For the text-containing cell, return its midpoint in (X, Y) coordinate format. 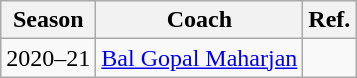
Season (48, 20)
2020–21 (48, 58)
Bal Gopal Maharjan (200, 58)
Coach (200, 20)
Ref. (330, 20)
